Determine the (X, Y) coordinate at the center of the cell enclosing the given text.  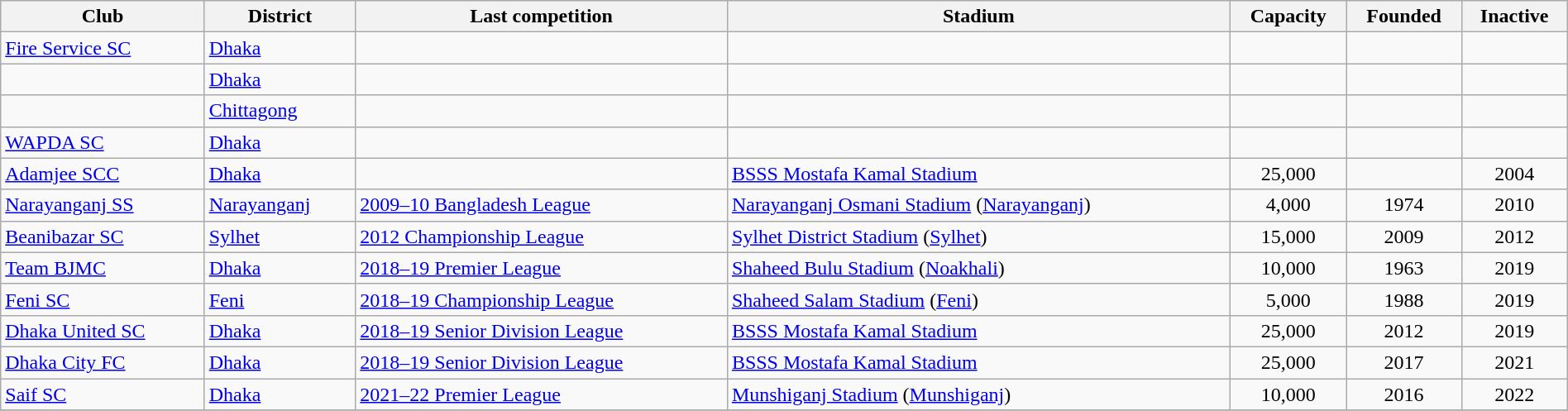
Founded (1404, 17)
Narayanganj SS (103, 205)
Shaheed Salam Stadium (Feni) (978, 299)
Feni (280, 299)
1988 (1404, 299)
Inactive (1514, 17)
2009–10 Bangladesh League (542, 205)
Club (103, 17)
Dhaka United SC (103, 331)
2021–22 Premier League (542, 394)
2009 (1404, 237)
Narayanganj (280, 205)
District (280, 17)
15,000 (1288, 237)
Chittagong (280, 111)
1974 (1404, 205)
2016 (1404, 394)
2021 (1514, 362)
Munshiganj Stadium (Munshiganj) (978, 394)
Narayanganj Osmani Stadium (Narayanganj) (978, 205)
WAPDA SC (103, 142)
Beanibazar SC (103, 237)
2012 Championship League (542, 237)
4,000 (1288, 205)
2018–19 Premier League (542, 268)
Feni SC (103, 299)
2018–19 Championship League (542, 299)
Saif SC (103, 394)
Capacity (1288, 17)
Stadium (978, 17)
Dhaka City FC (103, 362)
Fire Service SC (103, 48)
2010 (1514, 205)
Sylhet District Stadium (Sylhet) (978, 237)
1963 (1404, 268)
5,000 (1288, 299)
Sylhet (280, 237)
2017 (1404, 362)
Adamjee SCC (103, 174)
Shaheed Bulu Stadium (Noakhali) (978, 268)
2022 (1514, 394)
Team BJMC (103, 268)
2004 (1514, 174)
Last competition (542, 17)
